Identify which cell holds the provided text, then report its (x, y) central coordinate. 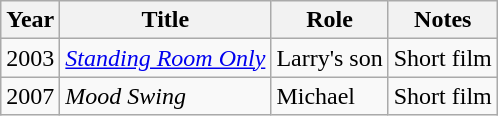
Notes (442, 20)
Role (330, 20)
Michael (330, 96)
2007 (30, 96)
Title (166, 20)
2003 (30, 58)
Larry's son (330, 58)
Standing Room Only (166, 58)
Year (30, 20)
Mood Swing (166, 96)
